Output the [x, y] coordinate of the center of the cell containing the given text.  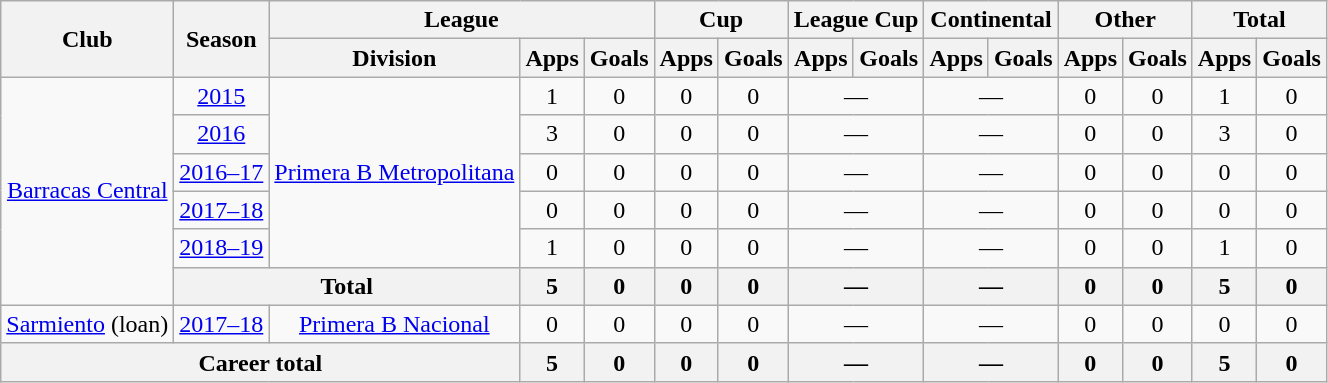
2016–17 [222, 172]
Primera B Metropolitana [394, 172]
2018–19 [222, 248]
Cup [721, 20]
Continental [991, 20]
Club [88, 39]
Season [222, 39]
Barracas Central [88, 191]
Division [394, 58]
League Cup [856, 20]
Career total [260, 362]
Primera B Nacional [394, 324]
2015 [222, 96]
2016 [222, 134]
League [462, 20]
Sarmiento (loan) [88, 324]
Other [1125, 20]
